Provide the [X, Y] coordinate of the cell's center where the given text is located.  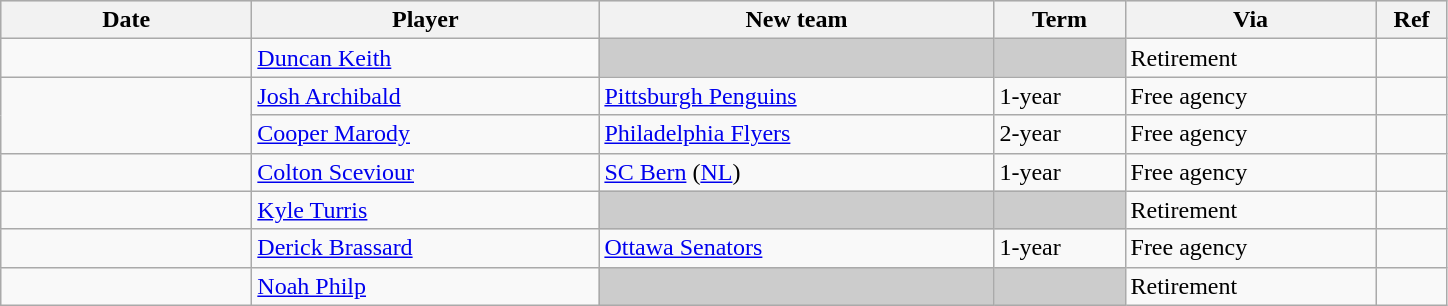
Duncan Keith [426, 58]
Josh Archibald [426, 96]
SC Bern (NL) [796, 172]
Kyle Turris [426, 210]
Via [1250, 20]
Ottawa Senators [796, 248]
Ref [1412, 20]
2-year [1060, 134]
Noah Philp [426, 286]
Player [426, 20]
Derick Brassard [426, 248]
Philadelphia Flyers [796, 134]
Colton Sceviour [426, 172]
New team [796, 20]
Date [126, 20]
Cooper Marody [426, 134]
Pittsburgh Penguins [796, 96]
Term [1060, 20]
